Provide the (x, y) coordinate of the cell's center where the given text is located.  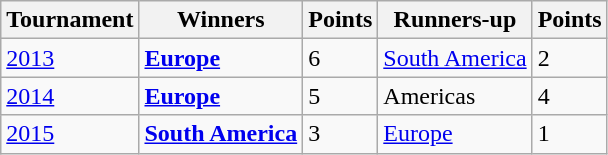
2 (570, 58)
Americas (455, 96)
5 (340, 96)
Winners (221, 20)
Runners-up (455, 20)
2014 (70, 96)
3 (340, 134)
1 (570, 134)
Tournament (70, 20)
2015 (70, 134)
6 (340, 58)
2013 (70, 58)
4 (570, 96)
